Pinpoint the cell where the given text exists, returning its [X, Y] midpoint coordinate. 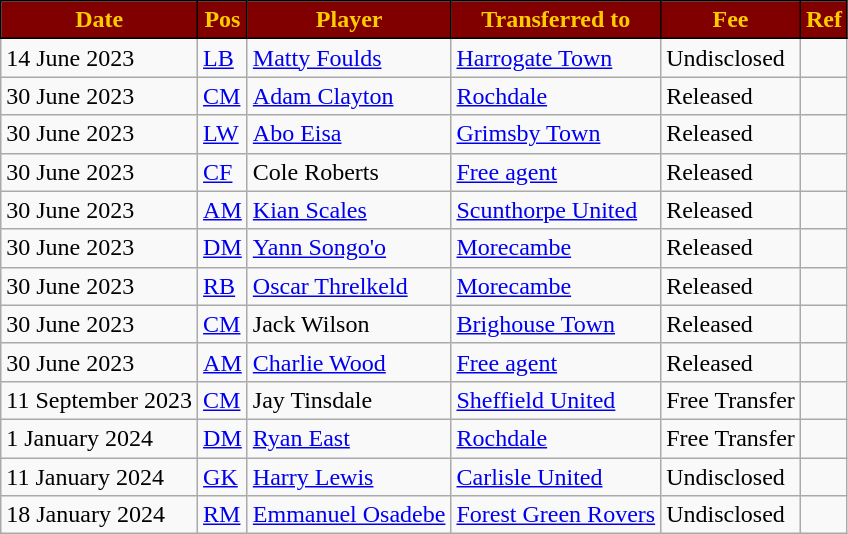
Kian Scales [349, 210]
1 January 2024 [100, 438]
Ref [824, 20]
Matty Foulds [349, 58]
Ryan East [349, 438]
Date [100, 20]
Adam Clayton [349, 96]
Sheffield United [556, 400]
Carlisle United [556, 477]
18 January 2024 [100, 515]
Jack Wilson [349, 324]
RM [223, 515]
GK [223, 477]
Transferred to [556, 20]
Emmanuel Osadebe [349, 515]
Oscar Threlkeld [349, 286]
LB [223, 58]
Abo Eisa [349, 134]
Yann Songo'o [349, 248]
Harrogate Town [556, 58]
Player [349, 20]
Charlie Wood [349, 362]
Harry Lewis [349, 477]
Pos [223, 20]
11 January 2024 [100, 477]
Scunthorpe United [556, 210]
Jay Tinsdale [349, 400]
Forest Green Rovers [556, 515]
CF [223, 172]
Grimsby Town [556, 134]
Cole Roberts [349, 172]
11 September 2023 [100, 400]
Brighouse Town [556, 324]
LW [223, 134]
14 June 2023 [100, 58]
RB [223, 286]
Fee [731, 20]
